Determine the (x, y) coordinate at the center of the cell enclosing the given text.  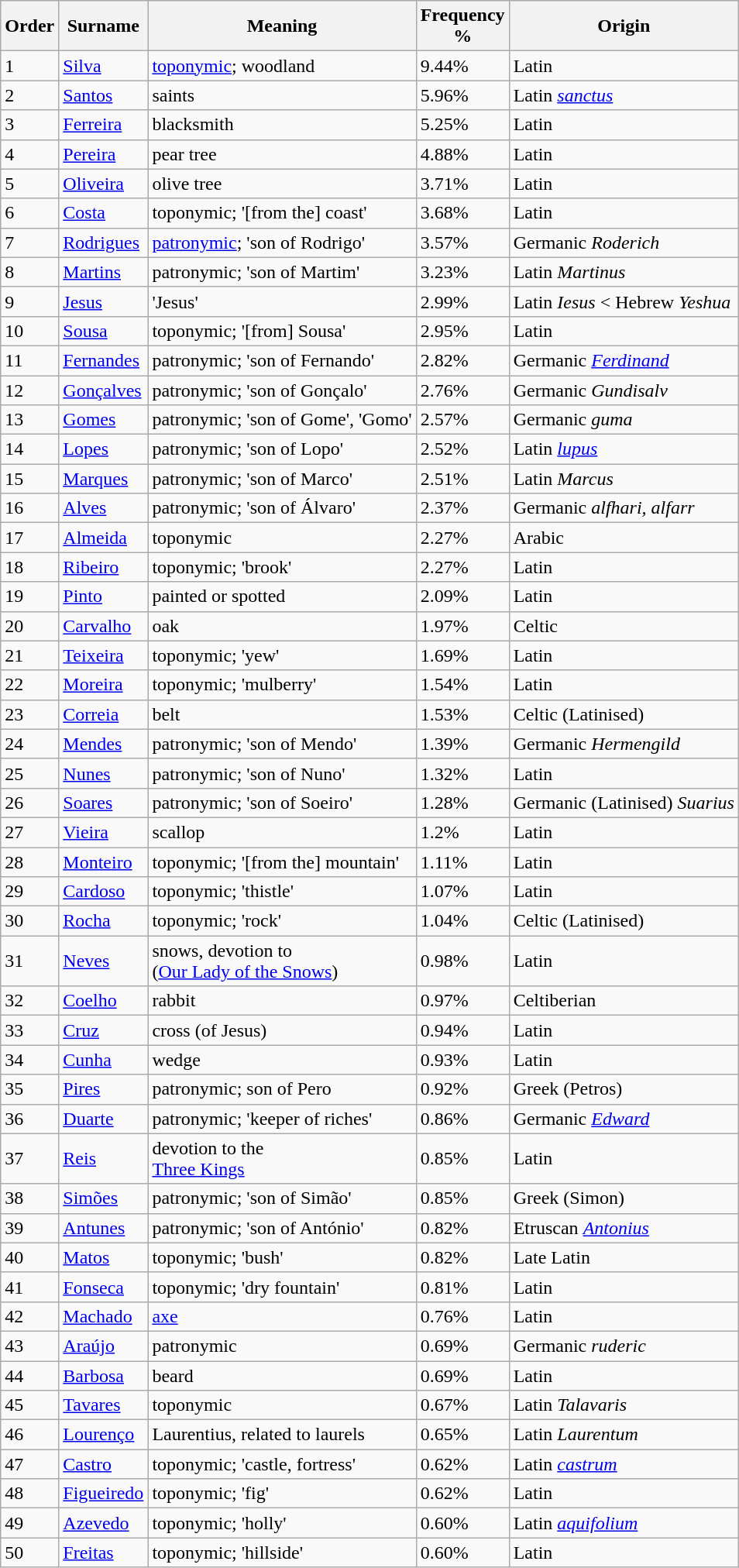
toponymic; 'bush' (282, 1257)
patronymic; 'son of Marco' (282, 479)
2.09% (462, 597)
0.76% (462, 1316)
0.97% (462, 1001)
belt (282, 714)
toponymic; 'holly' (282, 1523)
38 (29, 1198)
patronymic; 'son of Fernando' (282, 360)
1.69% (462, 655)
12 (29, 390)
Simões (104, 1198)
2 (29, 95)
Soares (104, 803)
5.96% (462, 95)
Cruz (104, 1030)
1.2% (462, 832)
saints (282, 95)
patronymic (282, 1346)
pear tree (282, 154)
Moreira (104, 685)
32 (29, 1001)
Late Latin (624, 1257)
Nunes (104, 773)
Frequency% (462, 26)
21 (29, 655)
1.97% (462, 626)
patronymic; 'son of Gonçalo' (282, 390)
1.07% (462, 892)
2.76% (462, 390)
Etruscan Antonius (624, 1228)
46 (29, 1435)
Cardoso (104, 892)
44 (29, 1375)
1.32% (462, 773)
34 (29, 1060)
patronymic; 'son of Nuno' (282, 773)
Latin Martinus (624, 272)
Carvalho (104, 626)
Oliveira (104, 184)
patronymic; 'son of Álvaro' (282, 508)
olive tree (282, 184)
5 (29, 184)
Celtic (624, 626)
36 (29, 1119)
blacksmith (282, 125)
1.11% (462, 862)
20 (29, 626)
Azevedo (104, 1523)
devotion to theThree Kings (282, 1159)
Latin Iesus < Hebrew Yeshua (624, 301)
Gonçalves (104, 390)
3.23% (462, 272)
Marques (104, 479)
Neves (104, 961)
2.57% (462, 420)
31 (29, 961)
24 (29, 744)
28 (29, 862)
Antunes (104, 1228)
Origin (624, 26)
Gomes (104, 420)
Monteiro (104, 862)
toponymic; 'dry fountain' (282, 1287)
Pinto (104, 597)
toponymic; '[from] Sousa' (282, 331)
Vieira (104, 832)
Surname (104, 26)
toponymic; '[from the] coast' (282, 213)
10 (29, 331)
7 (29, 242)
Latin sanctus (624, 95)
35 (29, 1089)
Martins (104, 272)
Ferreira (104, 125)
9.44% (462, 66)
axe (282, 1316)
Lopes (104, 449)
Sousa (104, 331)
1.39% (462, 744)
17 (29, 538)
toponymic; 'mulberry' (282, 685)
0.86% (462, 1119)
1.28% (462, 803)
Germanic ruderic (624, 1346)
39 (29, 1228)
3 (29, 125)
patronymic; 'son of Martim' (282, 272)
Almeida (104, 538)
0.81% (462, 1287)
toponymic; 'castle, fortress' (282, 1464)
45 (29, 1405)
Correia (104, 714)
patronymic; 'son of Gome', 'Gomo' (282, 420)
37 (29, 1159)
'Jesus' (282, 301)
4 (29, 154)
rabbit (282, 1001)
2.51% (462, 479)
1.53% (462, 714)
0.93% (462, 1060)
Ribeiro (104, 567)
Jesus (104, 301)
patronymic; 'son of Simão' (282, 1198)
Greek (Petros) (624, 1089)
Fernandes (104, 360)
toponymic; 'brook' (282, 567)
2.95% (462, 331)
Laurentius, related to laurels (282, 1435)
Machado (104, 1316)
Germanic Edward (624, 1119)
toponymic; 'thistle' (282, 892)
Santos (104, 95)
patronymic; 'keeper of riches' (282, 1119)
29 (29, 892)
4.88% (462, 154)
6 (29, 213)
Germanic Ferdinand (624, 360)
Reis (104, 1159)
Germanic (Latinised) Suarius (624, 803)
0.65% (462, 1435)
Rocha (104, 921)
16 (29, 508)
Pereira (104, 154)
toponymic; woodland (282, 66)
18 (29, 567)
Lourenço (104, 1435)
Greek (Simon) (624, 1198)
Teixeira (104, 655)
3.68% (462, 213)
33 (29, 1030)
47 (29, 1464)
13 (29, 420)
15 (29, 479)
oak (282, 626)
Latin Laurentum (624, 1435)
Meaning (282, 26)
toponymic; 'yew' (282, 655)
Alves (104, 508)
Fonseca (104, 1287)
1.54% (462, 685)
11 (29, 360)
patronymic; 'son of Lopo' (282, 449)
Germanic Hermengild (624, 744)
19 (29, 597)
cross (of Jesus) (282, 1030)
patronymic; 'son of Soeiro' (282, 803)
Latin Marcus (624, 479)
Silva (104, 66)
Mendes (104, 744)
Arabic (624, 538)
Germanic Roderich (624, 242)
Latin Talavaris (624, 1405)
49 (29, 1523)
Latin aquifolium (624, 1523)
48 (29, 1494)
8 (29, 272)
43 (29, 1346)
Latin castrum (624, 1464)
Costa (104, 213)
14 (29, 449)
toponymic; 'rock' (282, 921)
27 (29, 832)
patronymic; 'son of António' (282, 1228)
0.94% (462, 1030)
Tavares (104, 1405)
Castro (104, 1464)
patronymic; 'son of Mendo' (282, 744)
Coelho (104, 1001)
0.67% (462, 1405)
toponymic; 'fig' (282, 1494)
1.04% (462, 921)
scallop (282, 832)
2.52% (462, 449)
40 (29, 1257)
23 (29, 714)
Germanic Gundisalv (624, 390)
Freitas (104, 1553)
beard (282, 1375)
Rodrigues (104, 242)
patronymic; son of Pero (282, 1089)
toponymic; '[from the] mountain' (282, 862)
0.92% (462, 1089)
2.82% (462, 360)
Matos (104, 1257)
30 (29, 921)
26 (29, 803)
41 (29, 1287)
Celtiberian (624, 1001)
Germanic alfhari, alfarr (624, 508)
1 (29, 66)
Pires (104, 1089)
Order (29, 26)
Germanic guma (624, 420)
painted or spotted (282, 597)
50 (29, 1553)
toponymic; 'hillside' (282, 1553)
42 (29, 1316)
Cunha (104, 1060)
patronymic; 'son of Rodrigo' (282, 242)
0.98% (462, 961)
Latin lupus (624, 449)
3.57% (462, 242)
5.25% (462, 125)
2.37% (462, 508)
wedge (282, 1060)
snows, devotion to (Our Lady of the Snows) (282, 961)
2.99% (462, 301)
Araújo (104, 1346)
25 (29, 773)
Barbosa (104, 1375)
Figueiredo (104, 1494)
3.71% (462, 184)
22 (29, 685)
Duarte (104, 1119)
9 (29, 301)
